Output the [X, Y] coordinate of the center of the cell containing the given text.  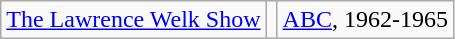
ABC, 1962-1965 [365, 20]
The Lawrence Welk Show [134, 20]
